Find where the given text appears and provide that cell's center as (X, Y) coordinate. 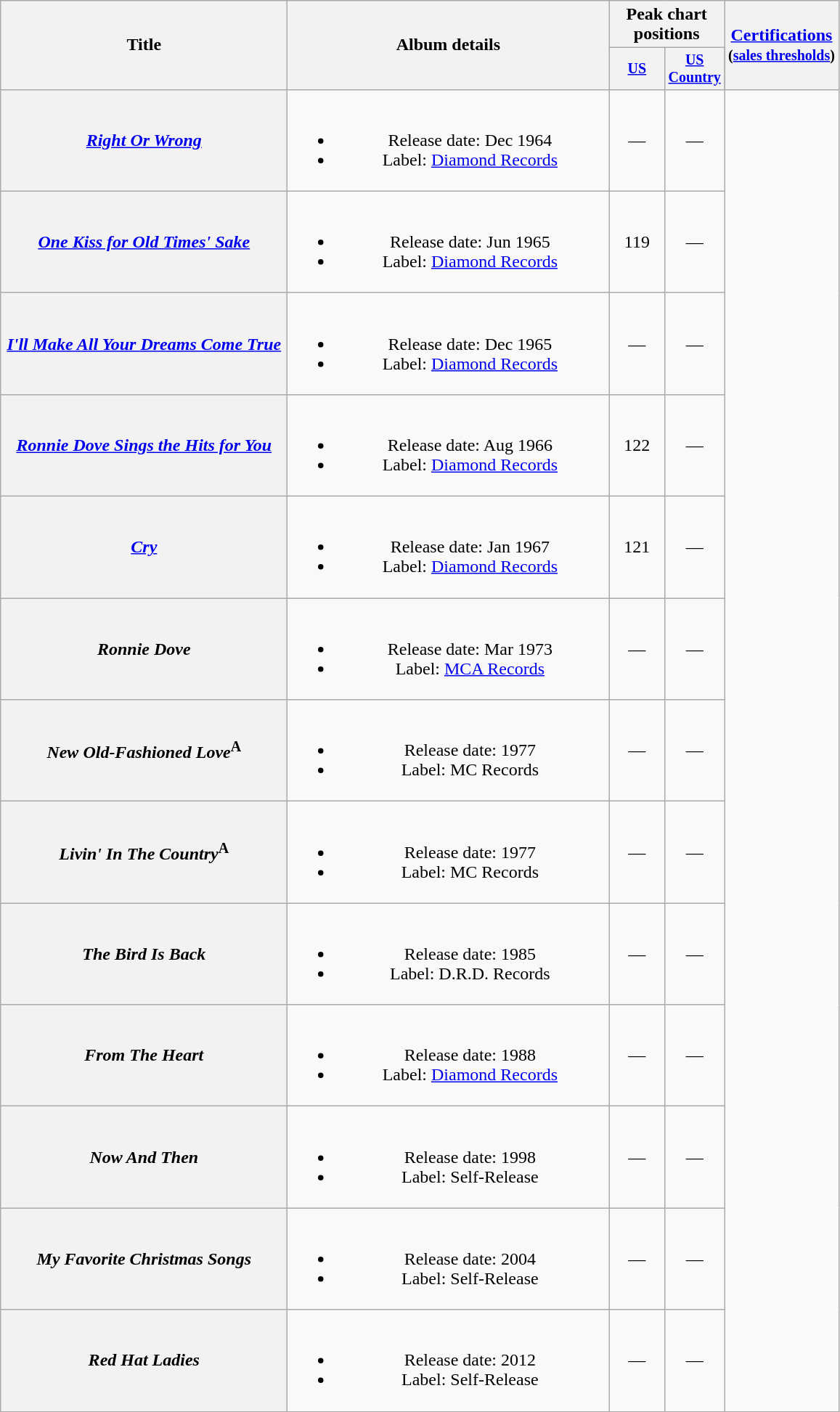
Cry (144, 547)
Ronnie Dove (144, 649)
Release date: Aug 1966Label: Diamond Records (449, 445)
From The Heart (144, 1056)
Title (144, 45)
Release date: Jan 1967Label: Diamond Records (449, 547)
Red Hat Ladies (144, 1360)
Release date: Dec 1964Label: Diamond Records (449, 140)
The Bird Is Back (144, 954)
Certifications(sales thresholds) (782, 45)
US Country (695, 68)
Release date: Dec 1965Label: Diamond Records (449, 343)
122 (637, 445)
Livin' In The CountryA (144, 852)
Now And Then (144, 1157)
Release date: 2004Label: Self-Release (449, 1259)
Release date: Mar 1973Label: MCA Records (449, 649)
New Old-Fashioned LoveA (144, 751)
Right Or Wrong (144, 140)
119 (637, 242)
One Kiss for Old Times' Sake (144, 242)
Release date: 1985Label: D.R.D. Records (449, 954)
121 (637, 547)
Release date: Jun 1965Label: Diamond Records (449, 242)
Ronnie Dove Sings the Hits for You (144, 445)
Album details (449, 45)
Release date: 1988Label: Diamond Records (449, 1056)
Release date: 1998Label: Self-Release (449, 1157)
My Favorite Christmas Songs (144, 1259)
I'll Make All Your Dreams Come True (144, 343)
Release date: 2012Label: Self-Release (449, 1360)
US (637, 68)
Peak chart positions (666, 25)
